Extract the [X, Y] coordinate from the center of the cell holding the provided text.  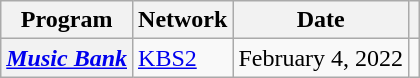
Network [183, 20]
Program [67, 20]
Music Bank [67, 58]
February 4, 2022 [321, 58]
Date [321, 20]
KBS2 [183, 58]
